Pinpoint the cell where the given text exists, returning its (x, y) midpoint coordinate. 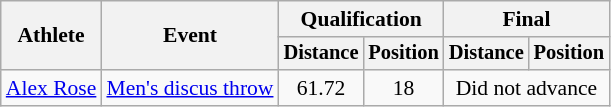
Event (190, 36)
Qualification (362, 19)
Athlete (52, 36)
Final (526, 19)
Did not advance (526, 88)
18 (403, 88)
Alex Rose (52, 88)
Men's discus throw (190, 88)
61.72 (322, 88)
